Find where the given text appears and provide that cell's center as [x, y] coordinate. 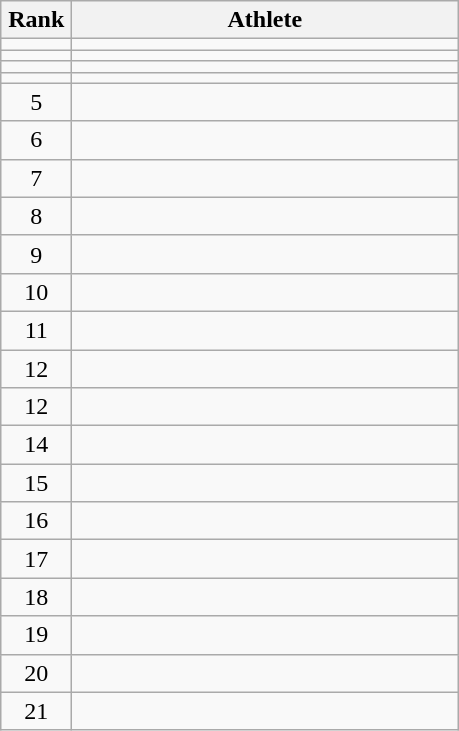
11 [36, 330]
10 [36, 292]
8 [36, 216]
6 [36, 140]
21 [36, 711]
19 [36, 635]
Athlete [265, 20]
9 [36, 254]
14 [36, 445]
16 [36, 521]
15 [36, 483]
17 [36, 559]
Rank [36, 20]
18 [36, 597]
5 [36, 102]
7 [36, 178]
20 [36, 673]
